From the cell containing the given text, extract its center point as [X, Y] coordinate. 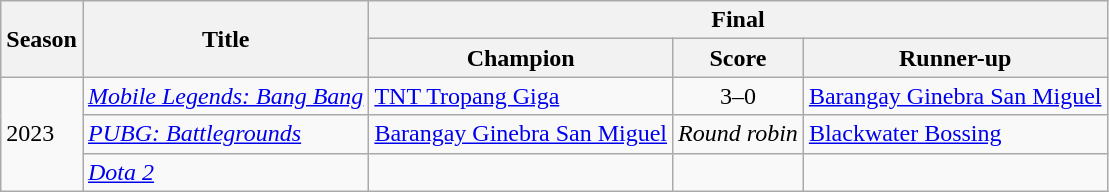
Blackwater Bossing [955, 134]
Round robin [738, 134]
Dota 2 [225, 172]
Mobile Legends: Bang Bang [225, 96]
Final [738, 20]
Champion [521, 58]
Score [738, 58]
3–0 [738, 96]
Title [225, 39]
PUBG: Battlegrounds [225, 134]
Season [42, 39]
2023 [42, 134]
Runner-up [955, 58]
TNT Tropang Giga [521, 96]
